From the cell containing the given text, extract its center point as [x, y] coordinate. 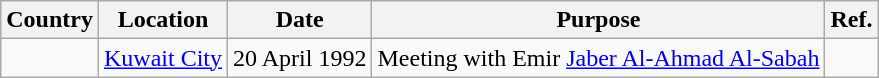
Location [162, 20]
Ref. [852, 20]
Date [300, 20]
20 April 1992 [300, 58]
Kuwait City [162, 58]
Country [50, 20]
Meeting with Emir Jaber Al-Ahmad Al-Sabah [598, 58]
Purpose [598, 20]
